Return the (X, Y) coordinate for the center point of the cell that contains the specified text.  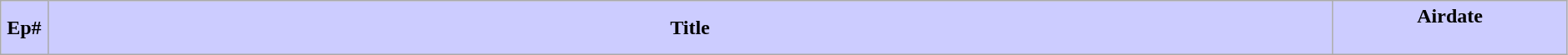
Airdate (1450, 28)
Title (690, 28)
Ep# (24, 28)
